Identify which cell holds the provided text, then report its [X, Y] central coordinate. 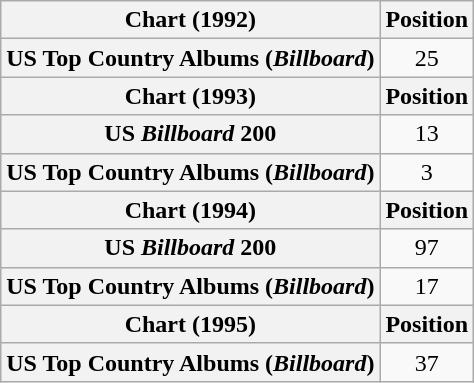
Chart (1992) [190, 20]
Chart (1994) [190, 210]
25 [427, 58]
Chart (1995) [190, 324]
37 [427, 362]
17 [427, 286]
3 [427, 172]
97 [427, 248]
Chart (1993) [190, 96]
13 [427, 134]
